Identify which cell holds the provided text, then report its [X, Y] central coordinate. 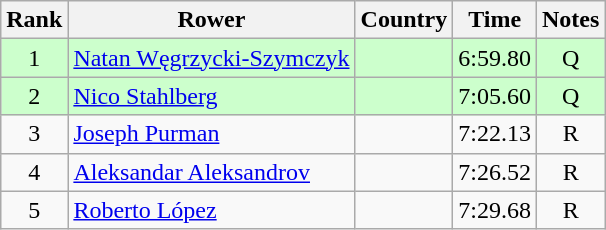
7:22.13 [495, 134]
2 [34, 96]
3 [34, 134]
Joseph Purman [212, 134]
Rank [34, 20]
7:29.68 [495, 210]
Roberto López [212, 210]
5 [34, 210]
7:26.52 [495, 172]
Nico Stahlberg [212, 96]
Natan Węgrzycki-Szymczyk [212, 58]
4 [34, 172]
7:05.60 [495, 96]
6:59.80 [495, 58]
Time [495, 20]
Notes [571, 20]
Aleksandar Aleksandrov [212, 172]
Country [404, 20]
1 [34, 58]
Rower [212, 20]
